Extract the [X, Y] coordinate from the center of the cell holding the provided text.  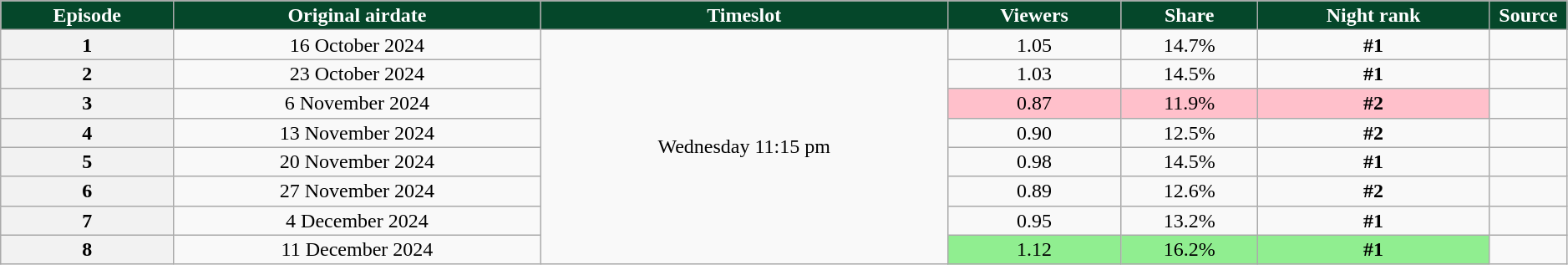
27 November 2024 [358, 191]
6 [87, 191]
23 October 2024 [358, 74]
16.2% [1190, 249]
1 [87, 45]
6 November 2024 [358, 104]
Episode [87, 15]
1.12 [1034, 249]
0.89 [1034, 191]
13.2% [1190, 221]
20 November 2024 [358, 162]
4 [87, 132]
8 [87, 249]
0.90 [1034, 132]
11 December 2024 [358, 249]
1.03 [1034, 74]
0.98 [1034, 162]
0.87 [1034, 104]
Source [1529, 15]
Share [1190, 15]
Night rank [1373, 15]
16 October 2024 [358, 45]
Viewers [1034, 15]
12.5% [1190, 132]
4 December 2024 [358, 221]
1.05 [1034, 45]
3 [87, 104]
Wednesday 11:15 pm [743, 147]
5 [87, 162]
12.6% [1190, 191]
7 [87, 221]
13 November 2024 [358, 132]
2 [87, 74]
11.9% [1190, 104]
Original airdate [358, 15]
Timeslot [743, 15]
14.7% [1190, 45]
0.95 [1034, 221]
